Extract the [x, y] coordinate from the center of the cell holding the provided text.  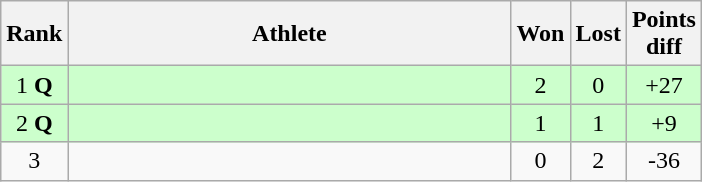
2 Q [34, 123]
1 Q [34, 85]
Athlete [290, 34]
Pointsdiff [664, 34]
+9 [664, 123]
Won [540, 34]
Rank [34, 34]
+27 [664, 85]
Lost [598, 34]
3 [34, 161]
-36 [664, 161]
